Find where the given text appears and provide that cell's center as [X, Y] coordinate. 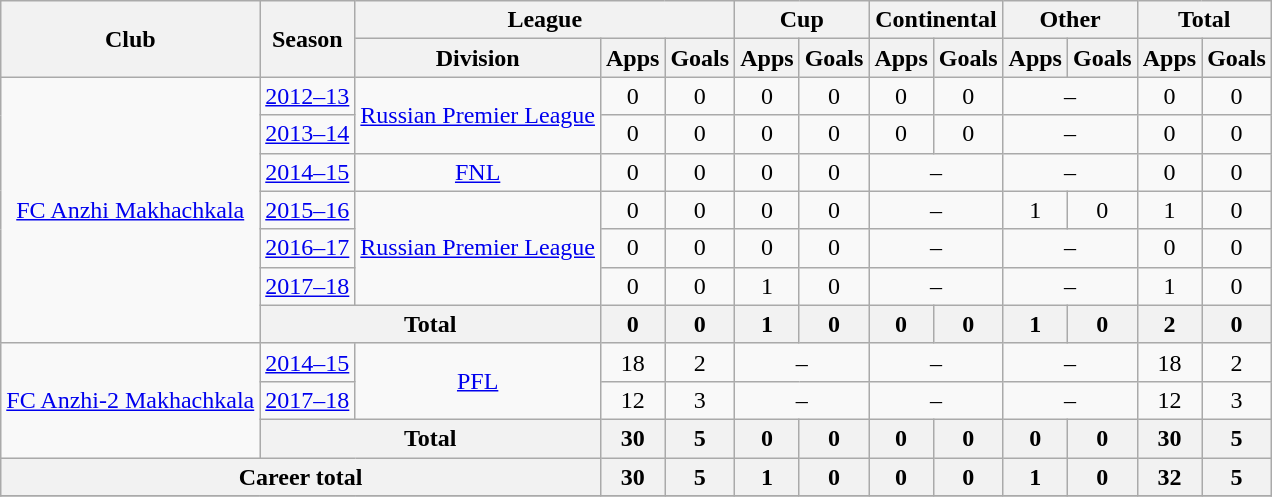
32 [1169, 477]
Continental [936, 20]
Club [130, 39]
2016–17 [308, 248]
PFL [478, 381]
2012–13 [308, 96]
Career total [301, 477]
2013–14 [308, 134]
Other [1070, 20]
2015–16 [308, 210]
Season [308, 39]
League [545, 20]
Cup [802, 20]
FNL [478, 172]
FC Anzhi Makhachkala [130, 210]
Division [478, 58]
FC Anzhi-2 Makhachkala [130, 400]
